Search for the cell housing the specified text and yield its (X, Y) center coordinate. 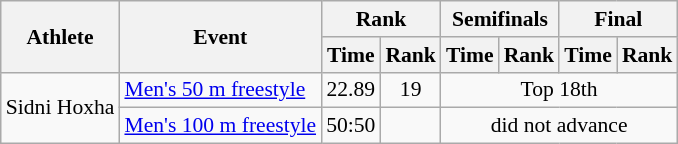
did not advance (559, 126)
Final (618, 19)
50:50 (350, 126)
Semifinals (500, 19)
Event (220, 36)
Men's 50 m freestyle (220, 90)
Athlete (60, 36)
19 (410, 90)
Men's 100 m freestyle (220, 126)
Sidni Hoxha (60, 108)
22.89 (350, 90)
Top 18th (559, 90)
